Locate the cell with the specified text and output its [x, y] center coordinate. 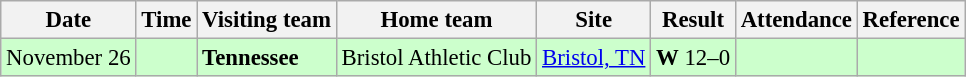
Date [68, 20]
Time [166, 20]
Home team [436, 20]
Bristol, TN [594, 58]
Attendance [796, 20]
Visiting team [266, 20]
Result [694, 20]
November 26 [68, 58]
Bristol Athletic Club [436, 58]
W 12–0 [694, 58]
Reference [911, 20]
Site [594, 20]
Tennessee [266, 58]
